Scan for the cell matching the given text and deliver its [X, Y] coordinate at center. 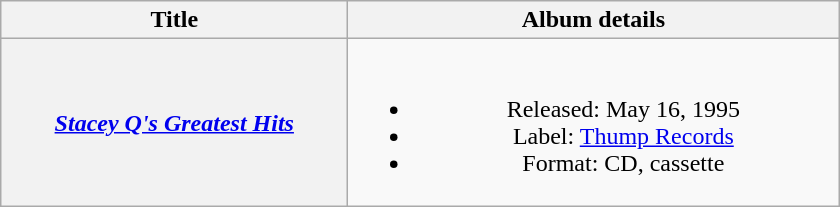
Released: May 16, 1995Label: Thump RecordsFormat: CD, cassette [594, 122]
Album details [594, 20]
Title [174, 20]
Stacey Q's Greatest Hits [174, 122]
